Provide the (x, y) coordinate of the cell's center where the given text is located.  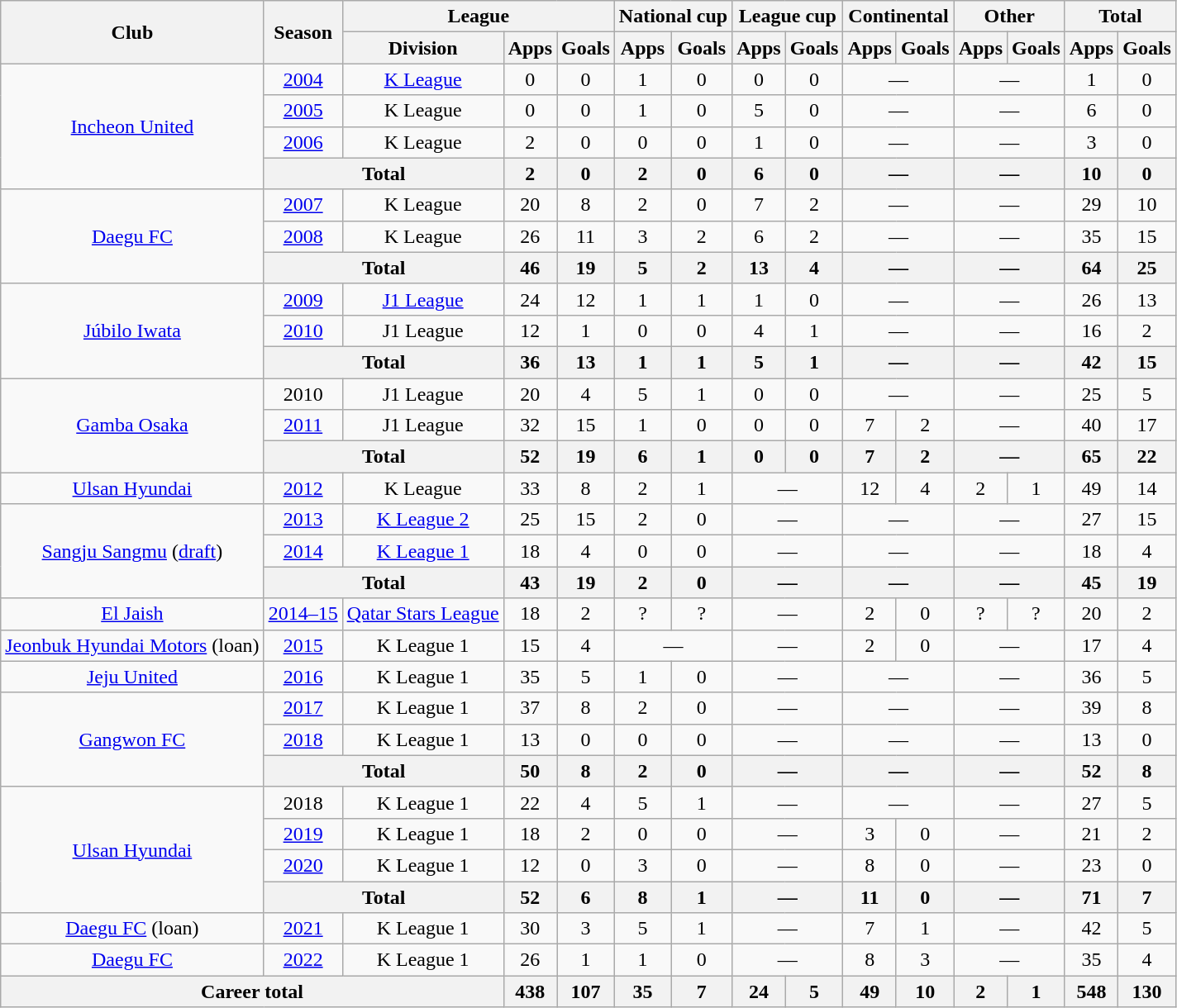
K League 2 (423, 520)
21 (1091, 834)
64 (1091, 268)
107 (586, 991)
46 (530, 268)
National cup (673, 17)
2022 (303, 960)
130 (1147, 991)
548 (1091, 991)
League (478, 17)
Jeonbuk Hyundai Motors (loan) (132, 645)
Gamba Osaka (132, 426)
Continental (898, 17)
Sangju Sangmu (draft) (132, 551)
Division (423, 48)
2007 (303, 205)
45 (1091, 582)
2014–15 (303, 614)
2017 (303, 708)
438 (530, 991)
30 (530, 929)
Qatar Stars League (423, 614)
2014 (303, 551)
Gangwon FC (132, 739)
2016 (303, 677)
2013 (303, 520)
40 (1091, 426)
League cup (788, 17)
2019 (303, 834)
32 (530, 426)
71 (1091, 896)
2012 (303, 488)
Incheon United (132, 126)
El Jaish (132, 614)
50 (530, 771)
14 (1147, 488)
23 (1091, 865)
2020 (303, 865)
2009 (303, 299)
Other (1009, 17)
33 (530, 488)
2004 (303, 79)
Jeju United (132, 677)
43 (530, 582)
Season (303, 32)
2005 (303, 111)
39 (1091, 708)
2011 (303, 426)
2021 (303, 929)
29 (1091, 205)
Daegu FC (loan) (132, 929)
65 (1091, 457)
Club (132, 32)
Career total (252, 991)
16 (1091, 330)
2008 (303, 236)
2006 (303, 142)
Júbilo Iwata (132, 330)
37 (530, 708)
2015 (303, 645)
